Determine the (X, Y) coordinate at the center of the cell enclosing the given text.  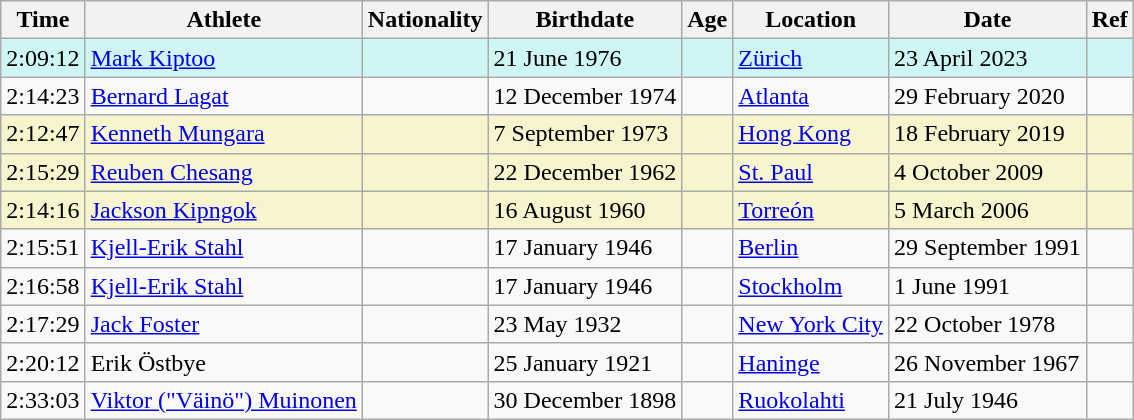
Mark Kiptoo (224, 58)
Location (811, 20)
Kenneth Mungara (224, 134)
2:14:23 (43, 96)
St. Paul (811, 172)
21 June 1976 (585, 58)
18 February 2019 (988, 134)
Berlin (811, 248)
Reuben Chesang (224, 172)
Viktor ("Väinö") Muinonen (224, 400)
Erik Östbye (224, 362)
Torreón (811, 210)
2:17:29 (43, 324)
Jack Foster (224, 324)
Zürich (811, 58)
Atlanta (811, 96)
2:12:47 (43, 134)
Athlete (224, 20)
Haninge (811, 362)
Bernard Lagat (224, 96)
2:15:51 (43, 248)
29 February 2020 (988, 96)
Jackson Kipngok (224, 210)
30 December 1898 (585, 400)
Age (708, 20)
16 August 1960 (585, 210)
2:09:12 (43, 58)
21 July 1946 (988, 400)
Date (988, 20)
26 November 1967 (988, 362)
2:14:16 (43, 210)
23 April 2023 (988, 58)
29 September 1991 (988, 248)
2:16:58 (43, 286)
Hong Kong (811, 134)
Ruokolahti (811, 400)
New York City (811, 324)
2:15:29 (43, 172)
Ref (1110, 20)
Nationality (425, 20)
2:33:03 (43, 400)
23 May 1932 (585, 324)
5 March 2006 (988, 210)
4 October 2009 (988, 172)
22 October 1978 (988, 324)
25 January 1921 (585, 362)
Time (43, 20)
1 June 1991 (988, 286)
7 September 1973 (585, 134)
12 December 1974 (585, 96)
22 December 1962 (585, 172)
Birthdate (585, 20)
2:20:12 (43, 362)
Stockholm (811, 286)
